Search for the cell housing the specified text and yield its [X, Y] center coordinate. 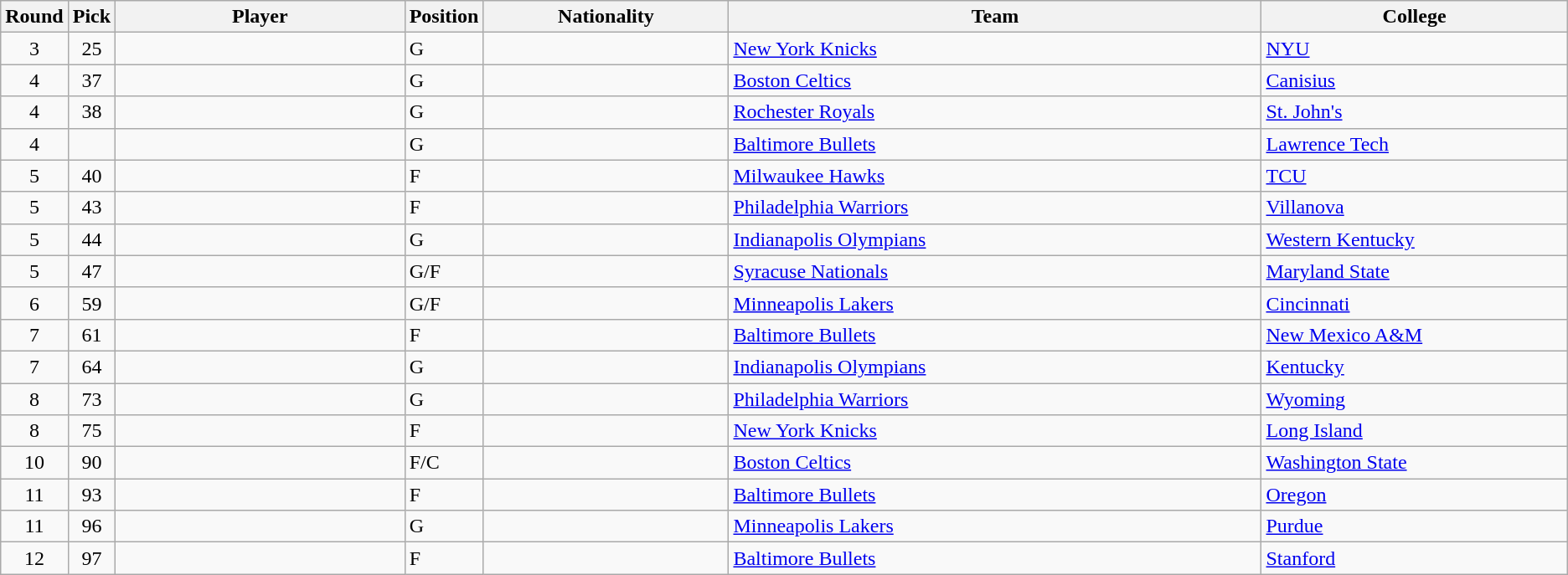
6 [34, 303]
Milwaukee Hawks [995, 176]
Villanova [1414, 208]
Kentucky [1414, 367]
Long Island [1414, 431]
College [1414, 17]
Stanford [1414, 558]
73 [91, 399]
NYU [1414, 49]
Wyoming [1414, 399]
Cincinnati [1414, 303]
96 [91, 526]
59 [91, 303]
44 [91, 239]
90 [91, 463]
TCU [1414, 176]
61 [91, 335]
Lawrence Tech [1414, 144]
97 [91, 558]
Team [995, 17]
Washington State [1414, 463]
10 [34, 463]
Canisius [1414, 80]
12 [34, 558]
Western Kentucky [1414, 239]
37 [91, 80]
47 [91, 271]
38 [91, 112]
Pick [91, 17]
Maryland State [1414, 271]
3 [34, 49]
F/C [444, 463]
St. John's [1414, 112]
25 [91, 49]
75 [91, 431]
64 [91, 367]
Purdue [1414, 526]
Nationality [606, 17]
43 [91, 208]
Syracuse Nationals [995, 271]
Rochester Royals [995, 112]
Player [260, 17]
Round [34, 17]
Position [444, 17]
New Mexico A&M [1414, 335]
Oregon [1414, 495]
93 [91, 495]
40 [91, 176]
